Identify which cell holds the provided text, then report its [x, y] central coordinate. 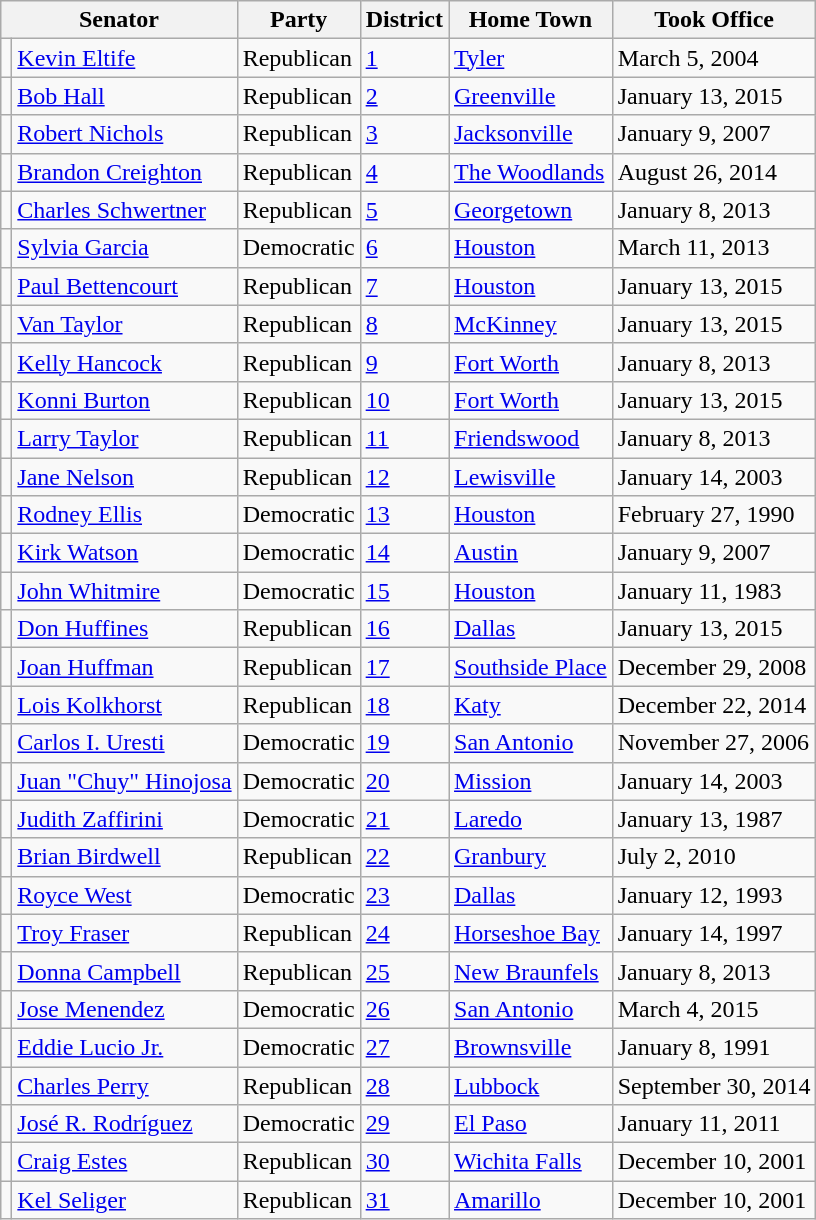
McKinney [530, 324]
16 [404, 629]
7 [404, 286]
Van Taylor [124, 324]
14 [404, 553]
December 22, 2014 [714, 705]
August 26, 2014 [714, 172]
31 [404, 1200]
Kirk Watson [124, 553]
February 27, 1990 [714, 515]
Rodney Ellis [124, 515]
27 [404, 1047]
Donna Campbell [124, 971]
Took Office [714, 20]
23 [404, 895]
Kel Seliger [124, 1200]
The Woodlands [530, 172]
January 12, 1993 [714, 895]
Konni Burton [124, 400]
Don Huffines [124, 629]
26 [404, 1009]
Laredo [530, 819]
4 [404, 172]
9 [404, 362]
Juan "Chuy" Hinojosa [124, 781]
Joan Huffman [124, 667]
Brandon Creighton [124, 172]
March 11, 2013 [714, 248]
Charles Schwertner [124, 210]
Charles Perry [124, 1085]
1 [404, 58]
July 2, 2010 [714, 857]
12 [404, 477]
January 8, 1991 [714, 1047]
25 [404, 971]
Bob Hall [124, 96]
5 [404, 210]
Horseshoe Bay [530, 933]
Jane Nelson [124, 477]
New Braunfels [530, 971]
Amarillo [530, 1200]
January 14, 1997 [714, 933]
Kelly Hancock [124, 362]
Eddie Lucio Jr. [124, 1047]
2 [404, 96]
September 30, 2014 [714, 1085]
22 [404, 857]
19 [404, 743]
10 [404, 400]
January 11, 1983 [714, 591]
José R. Rodríguez [124, 1124]
March 4, 2015 [714, 1009]
Friendswood [530, 438]
March 5, 2004 [714, 58]
Senator [119, 20]
Paul Bettencourt [124, 286]
Larry Taylor [124, 438]
Jacksonville [530, 134]
6 [404, 248]
Austin [530, 553]
Lois Kolkhorst [124, 705]
30 [404, 1162]
29 [404, 1124]
Lubbock [530, 1085]
January 13, 1987 [714, 819]
11 [404, 438]
24 [404, 933]
Granbury [530, 857]
Mission [530, 781]
Home Town [530, 20]
Party [298, 20]
20 [404, 781]
Tyler [530, 58]
Katy [530, 705]
Sylvia Garcia [124, 248]
15 [404, 591]
Wichita Falls [530, 1162]
13 [404, 515]
21 [404, 819]
Kevin Eltife [124, 58]
28 [404, 1085]
Georgetown [530, 210]
Carlos I. Uresti [124, 743]
8 [404, 324]
January 11, 2011 [714, 1124]
Royce West [124, 895]
Southside Place [530, 667]
El Paso [530, 1124]
3 [404, 134]
Robert Nichols [124, 134]
Brownsville [530, 1047]
Troy Fraser [124, 933]
Judith Zaffirini [124, 819]
Brian Birdwell [124, 857]
December 29, 2008 [714, 667]
John Whitmire [124, 591]
District [404, 20]
Jose Menendez [124, 1009]
17 [404, 667]
Lewisville [530, 477]
Craig Estes [124, 1162]
Greenville [530, 96]
18 [404, 705]
November 27, 2006 [714, 743]
